Pinpoint the cell where the given text exists, returning its [x, y] midpoint coordinate. 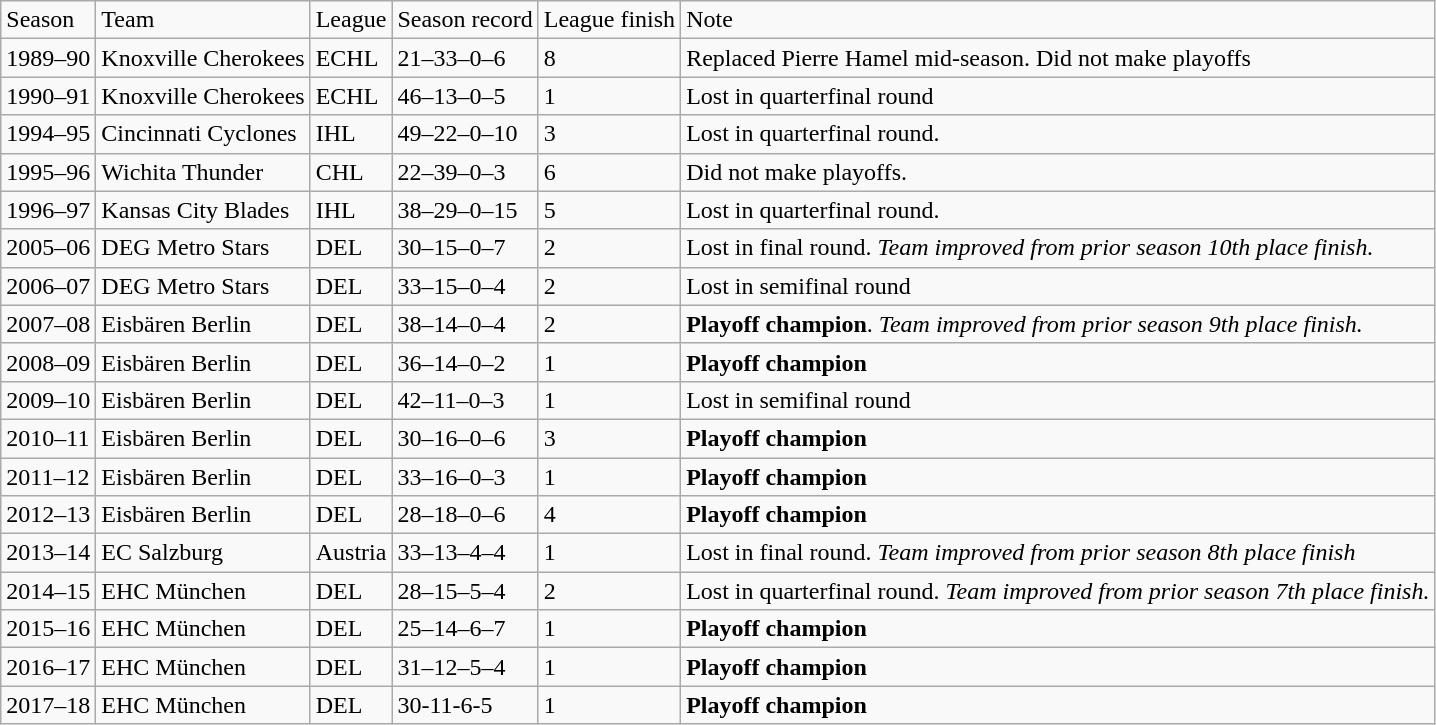
Note [1058, 20]
1989–90 [48, 58]
22–39–0–3 [465, 172]
21–33–0–6 [465, 58]
38–29–0–15 [465, 210]
1996–97 [48, 210]
1994–95 [48, 134]
EC Salzburg [203, 553]
8 [609, 58]
CHL [351, 172]
2006–07 [48, 286]
2016–17 [48, 667]
5 [609, 210]
2011–12 [48, 477]
2012–13 [48, 515]
Season [48, 20]
2014–15 [48, 591]
42–11–0–3 [465, 400]
33–16–0–3 [465, 477]
2009–10 [48, 400]
Replaced Pierre Hamel mid-season. Did not make playoffs [1058, 58]
Team [203, 20]
1990–91 [48, 96]
30–15–0–7 [465, 248]
Did not make playoffs. [1058, 172]
Kansas City Blades [203, 210]
2015–16 [48, 629]
2010–11 [48, 438]
1995–96 [48, 172]
Lost in final round. Team improved from prior season 10th place finish. [1058, 248]
31–12–5–4 [465, 667]
2013–14 [48, 553]
38–14–0–4 [465, 324]
28–15–5–4 [465, 591]
46–13–0–5 [465, 96]
Austria [351, 553]
Lost in quarterfinal round [1058, 96]
6 [609, 172]
2017–18 [48, 705]
4 [609, 515]
2005–06 [48, 248]
Lost in final round. Team improved from prior season 8th place finish [1058, 553]
League [351, 20]
36–14–0–2 [465, 362]
30–16–0–6 [465, 438]
25–14–6–7 [465, 629]
2007–08 [48, 324]
Cincinnati Cyclones [203, 134]
28–18–0–6 [465, 515]
Season record [465, 20]
30-11-6-5 [465, 705]
Playoff champion. Team improved from prior season 9th place finish. [1058, 324]
2008–09 [48, 362]
Wichita Thunder [203, 172]
49–22–0–10 [465, 134]
League finish [609, 20]
33–15–0–4 [465, 286]
Lost in quarterfinal round. Team improved from prior season 7th place finish. [1058, 591]
33–13–4–4 [465, 553]
